Return the [X, Y] coordinate for the center point of the cell that contains the specified text.  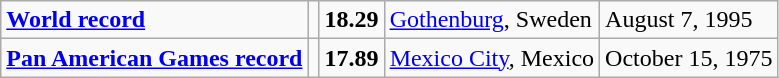
Mexico City, Mexico [492, 58]
17.89 [352, 58]
World record [154, 20]
October 15, 1975 [689, 58]
18.29 [352, 20]
Pan American Games record [154, 58]
Gothenburg, Sweden [492, 20]
August 7, 1995 [689, 20]
